Extract the [X, Y] coordinate from the center of the cell holding the provided text.  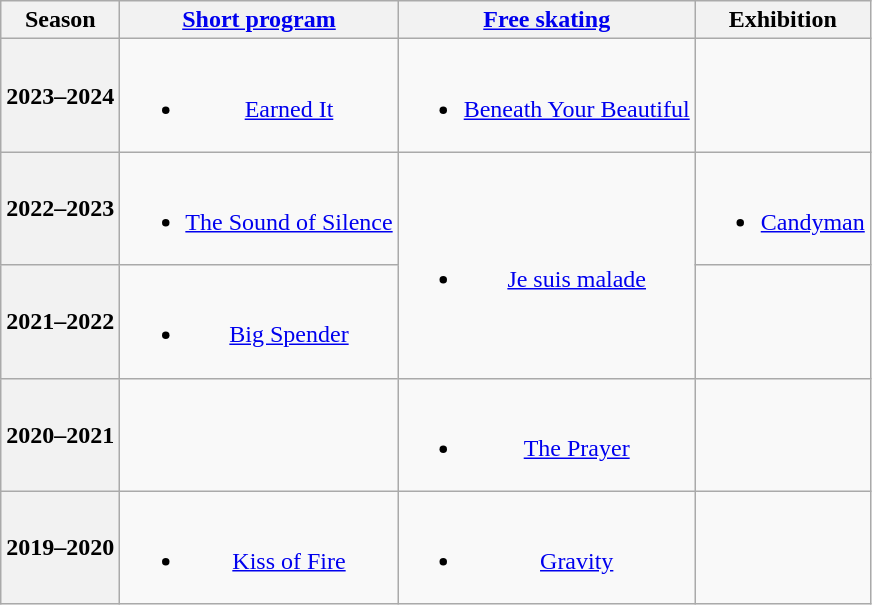
Exhibition [782, 20]
Kiss of Fire [259, 548]
Beneath Your Beautiful [546, 96]
Season [60, 20]
2022–2023 [60, 208]
2019–2020 [60, 548]
Gravity [546, 548]
2020–2021 [60, 434]
Short program [259, 20]
2023–2024 [60, 96]
The Prayer [546, 434]
Earned It [259, 96]
Free skating [546, 20]
2021–2022 [60, 322]
The Sound of Silence [259, 208]
Candyman [782, 208]
Big Spender [259, 322]
Je suis malade [546, 265]
